Pinpoint the cell where the given text exists, returning its (X, Y) midpoint coordinate. 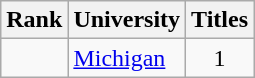
Michigan (127, 58)
University (127, 20)
1 (220, 58)
Titles (220, 20)
Rank (34, 20)
